Identify which cell holds the provided text, then report its (X, Y) central coordinate. 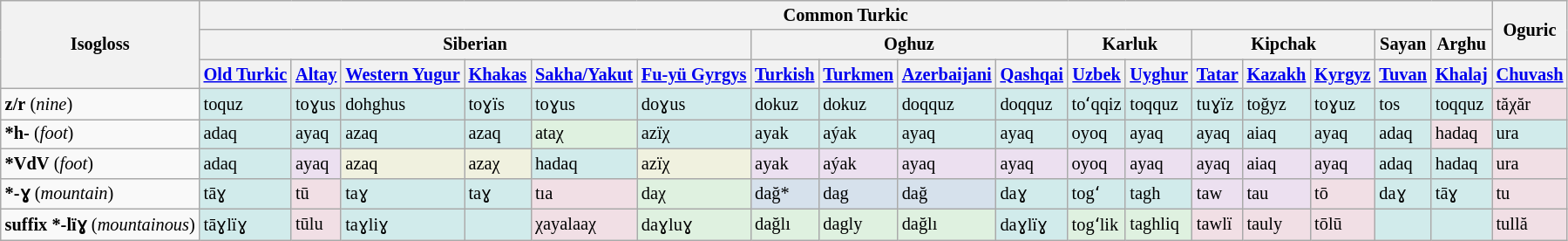
Siberian (476, 45)
daɣlïɣ (1032, 224)
tuɣïz (1218, 103)
Tatar (1218, 74)
Fu-yü Gyrgys (694, 74)
tū (316, 194)
Turkmen (858, 74)
tōlū (1342, 224)
doɣus (694, 103)
Kazakh (1277, 74)
Kyrgyz (1342, 74)
dohghus (403, 103)
Khalaj (1462, 74)
Uyghur (1159, 74)
taɣliɣ (403, 224)
azaχ (499, 163)
Oghuz (908, 45)
Uzbek (1096, 74)
tıa (584, 194)
daɣluɣ (694, 224)
Oguric (1531, 30)
ataχ (584, 134)
tūlu (316, 224)
dağ (947, 194)
tăχăr (1531, 103)
toʻqqiz (1096, 103)
*h- (foot) (100, 134)
tullă (1531, 224)
Turkish (784, 74)
tauly (1277, 224)
Karluk (1130, 45)
togʻ (1096, 194)
dağ* (784, 194)
toɣuz (1342, 103)
Sayan (1402, 45)
Old Turkic (246, 74)
tos (1402, 103)
tau (1277, 194)
*-ɣ (mountain) (100, 194)
dag (858, 194)
tawlï (1218, 224)
Altay (316, 74)
Arghu (1462, 45)
Sakha/Yakut (584, 74)
toquz (246, 103)
taghliq (1159, 224)
Qashqai (1032, 74)
tō (1342, 194)
dagly (858, 224)
Common Turkic (845, 15)
tu (1531, 194)
Kipchak (1284, 45)
Khakas (499, 74)
toğyz (1277, 103)
Azerbaijani (947, 74)
togʻlik (1096, 224)
*VdV (foot) (100, 163)
Isogloss (100, 44)
Tuvan (1402, 74)
χayalaaχ (584, 224)
tagh (1159, 194)
taw (1218, 194)
Chuvash (1531, 74)
z/r (nine) (100, 103)
Western Yugur (403, 74)
toɣïs (499, 103)
tāɣlïɣ (246, 224)
suffix *-lïɣ (mountainous) (100, 224)
daχ (694, 194)
